Capture the cell that displays the provided text and extract its (x, y) central coordinate. 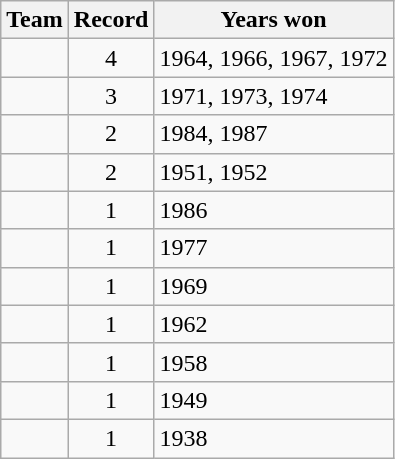
1969 (274, 286)
1964, 1966, 1967, 1972 (274, 58)
Years won (274, 20)
1951, 1952 (274, 172)
1986 (274, 210)
1962 (274, 324)
1971, 1973, 1974 (274, 96)
4 (111, 58)
1938 (274, 438)
1949 (274, 400)
1977 (274, 248)
1984, 1987 (274, 134)
Record (111, 20)
1958 (274, 362)
3 (111, 96)
Team (35, 20)
